Return (x, y) of the center of cell containing provided text 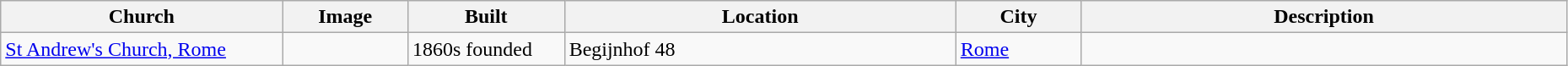
Location (760, 17)
City (1019, 17)
Image (346, 17)
1860s founded (486, 49)
Description (1324, 17)
Built (486, 17)
Church (142, 17)
Begijnhof 48 (760, 49)
Rome (1019, 49)
St Andrew's Church, Rome (142, 49)
